Pinpoint the cell where the given text exists, returning its (X, Y) midpoint coordinate. 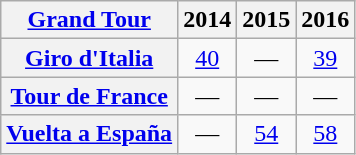
2014 (208, 20)
39 (326, 58)
2015 (266, 20)
Giro d'Italia (90, 58)
54 (266, 134)
Vuelta a España (90, 134)
Grand Tour (90, 20)
Tour de France (90, 96)
58 (326, 134)
40 (208, 58)
2016 (326, 20)
